Search for the cell housing the specified text and yield its [x, y] center coordinate. 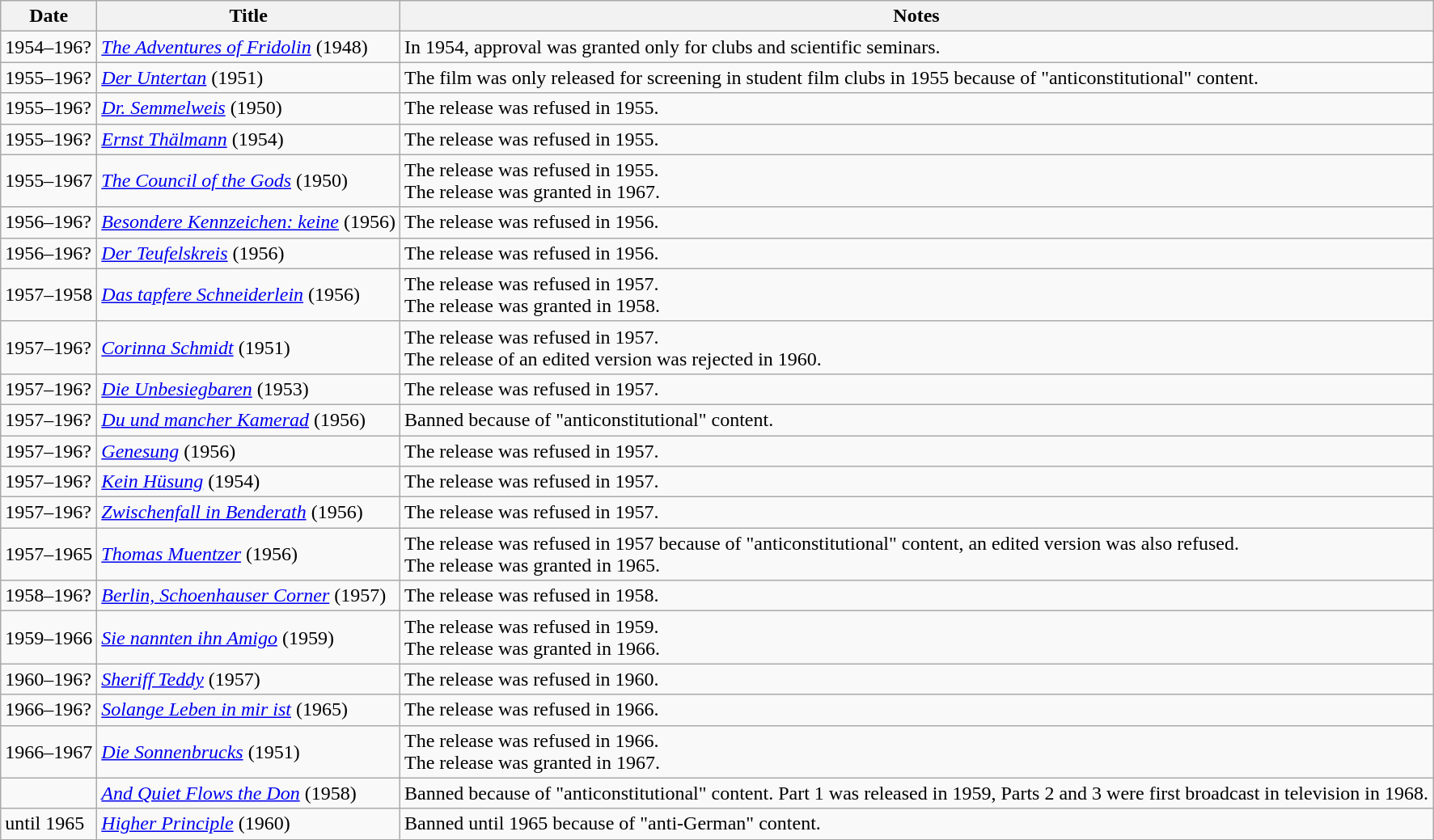
Ernst Thälmann (1954) [249, 139]
The release was refused in 1959.The release was granted in 1966. [917, 637]
Berlin, Schoenhauser Corner (1957) [249, 596]
Der Untertan (1951) [249, 78]
Das tapfere Schneiderlein (1956) [249, 294]
Higher Principle (1960) [249, 824]
1958–196? [49, 596]
1966–196? [49, 710]
Solange Leben in mir ist (1965) [249, 710]
Sie nannten ihn Amigo (1959) [249, 637]
1960–196? [49, 679]
Banned until 1965 because of "anti-German" content. [917, 824]
1954–196? [49, 47]
1966–1967 [49, 752]
Genesung (1956) [249, 450]
In 1954, approval was granted only for clubs and scientific seminars. [917, 47]
Zwischenfall in Benderath (1956) [249, 513]
The release was refused in 1966. [917, 710]
The release was refused in 1957.The release was granted in 1958. [917, 294]
1957–1958 [49, 294]
The film was only released for screening in student film clubs in 1955 because of "anticonstitutional" content. [917, 78]
Du und mancher Kamerad (1956) [249, 420]
1959–1966 [49, 637]
Corinna Schmidt (1951) [249, 348]
Besondere Kennzeichen: keine (1956) [249, 222]
Kein Hüsung (1954) [249, 482]
The release was refused in 1960. [917, 679]
Die Unbesiegbaren (1953) [249, 389]
Date [49, 16]
Der Teufelskreis (1956) [249, 253]
The Adventures of Fridolin (1948) [249, 47]
Die Sonnenbrucks (1951) [249, 752]
The Council of the Gods (1950) [249, 181]
The release was refused in 1966.The release was granted in 1967. [917, 752]
The release was refused in 1957 because of "anticonstitutional" content, an edited version was also refused.The release was granted in 1965. [917, 555]
until 1965 [49, 824]
Dr. Semmelweis (1950) [249, 108]
Title [249, 16]
The release was refused in 1955.The release was granted in 1967. [917, 181]
And Quiet Flows the Don (1958) [249, 793]
Notes [917, 16]
The release was refused in 1958. [917, 596]
Sheriff Teddy (1957) [249, 679]
Thomas Muentzer (1956) [249, 555]
The release was refused in 1957.The release of an edited version was rejected in 1960. [917, 348]
Banned because of "anticonstitutional" content. [917, 420]
Banned because of "anticonstitutional" content. Part 1 was released in 1959, Parts 2 and 3 were first broadcast in television in 1968. [917, 793]
1955–1967 [49, 181]
1957–1965 [49, 555]
